Locate the cell with the specified text and output its [X, Y] center coordinate. 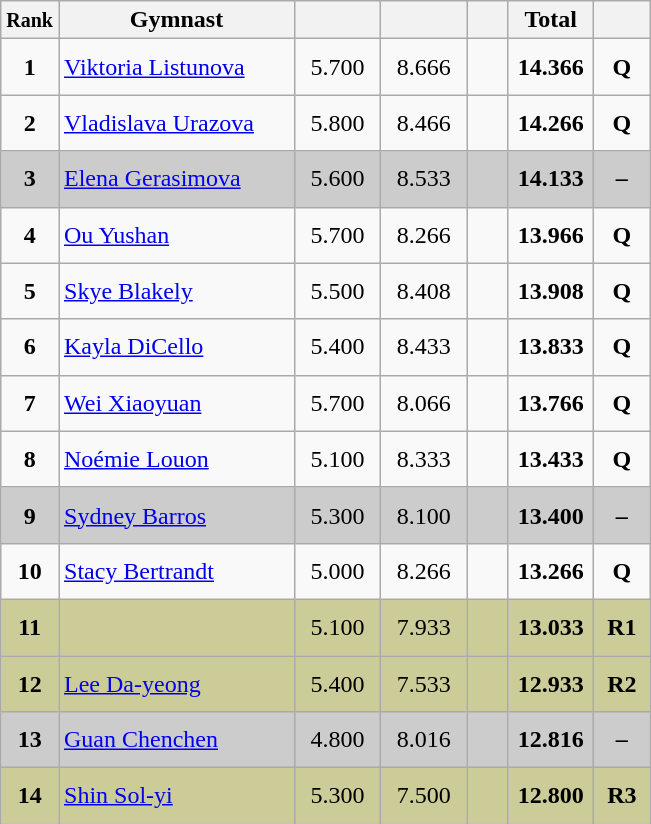
12 [30, 684]
8.100 [424, 515]
13.266 [551, 571]
8.533 [424, 179]
5.000 [338, 571]
14.266 [551, 123]
R3 [622, 796]
12.816 [551, 740]
Kayla DiCello [176, 347]
Sydney Barros [176, 515]
8.466 [424, 123]
13.033 [551, 627]
8.433 [424, 347]
8.666 [424, 67]
Viktoria Listunova [176, 67]
R2 [622, 684]
Ou Yushan [176, 235]
Gymnast [176, 20]
Total [551, 20]
7.933 [424, 627]
5.800 [338, 123]
13.400 [551, 515]
R1 [622, 627]
Shin Sol-yi [176, 796]
8 [30, 459]
12.800 [551, 796]
Vladislava Urazova [176, 123]
7.533 [424, 684]
Elena Gerasimova [176, 179]
Guan Chenchen [176, 740]
Wei Xiaoyuan [176, 403]
5.600 [338, 179]
8.333 [424, 459]
Noémie Louon [176, 459]
14 [30, 796]
11 [30, 627]
13.833 [551, 347]
8.066 [424, 403]
13.908 [551, 291]
14.366 [551, 67]
12.933 [551, 684]
Lee Da-yeong [176, 684]
8.408 [424, 291]
13.766 [551, 403]
10 [30, 571]
7.500 [424, 796]
5.500 [338, 291]
7 [30, 403]
5 [30, 291]
4 [30, 235]
6 [30, 347]
Skye Blakely [176, 291]
Stacy Bertrandt [176, 571]
13 [30, 740]
Rank [30, 20]
1 [30, 67]
13.966 [551, 235]
8.016 [424, 740]
14.133 [551, 179]
13.433 [551, 459]
2 [30, 123]
4.800 [338, 740]
3 [30, 179]
9 [30, 515]
